Return [X, Y] of the center of cell containing provided text 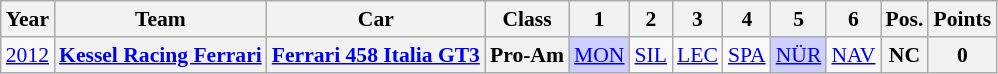
Class [527, 19]
LEC [698, 55]
3 [698, 19]
4 [747, 19]
1 [600, 19]
SPA [747, 55]
2012 [28, 55]
Year [28, 19]
6 [853, 19]
Pos. [905, 19]
SIL [652, 55]
NAV [853, 55]
Ferrari 458 Italia GT3 [376, 55]
Car [376, 19]
Team [160, 19]
NÜR [799, 55]
Pro-Am [527, 55]
NC [905, 55]
0 [962, 55]
5 [799, 19]
Kessel Racing Ferrari [160, 55]
MON [600, 55]
2 [652, 19]
Points [962, 19]
